Output the [X, Y] coordinate of the center of the cell containing the given text.  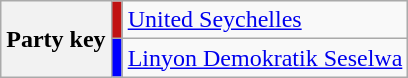
United Seychelles [265, 20]
Linyon Demokratik Seselwa [265, 58]
Party key [56, 39]
